Search for the cell housing the specified text and yield its (x, y) center coordinate. 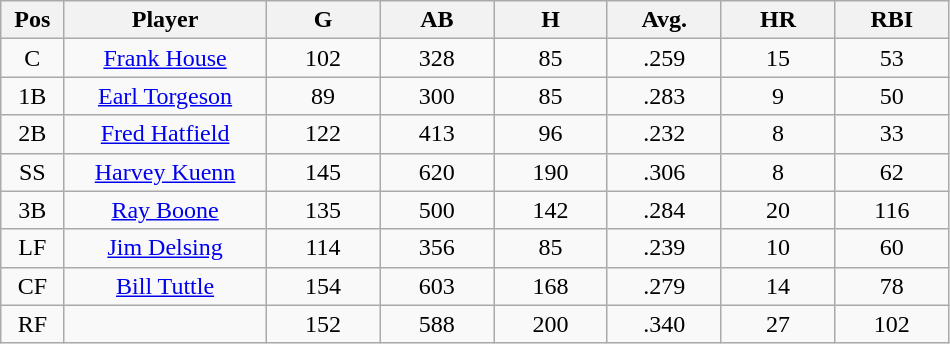
89 (323, 96)
Frank House (165, 58)
LF (32, 248)
96 (551, 134)
.340 (664, 324)
CF (32, 286)
190 (551, 172)
.306 (664, 172)
Avg. (664, 20)
154 (323, 286)
9 (778, 96)
14 (778, 286)
G (323, 20)
Harvey Kuenn (165, 172)
.232 (664, 134)
135 (323, 210)
142 (551, 210)
Bill Tuttle (165, 286)
33 (892, 134)
145 (323, 172)
Earl Torgeson (165, 96)
Ray Boone (165, 210)
1B (32, 96)
.259 (664, 58)
60 (892, 248)
HR (778, 20)
C (32, 58)
AB (437, 20)
.284 (664, 210)
200 (551, 324)
SS (32, 172)
328 (437, 58)
RBI (892, 20)
20 (778, 210)
Jim Delsing (165, 248)
.279 (664, 286)
588 (437, 324)
Fred Hatfield (165, 134)
152 (323, 324)
3B (32, 210)
413 (437, 134)
50 (892, 96)
15 (778, 58)
H (551, 20)
2B (32, 134)
603 (437, 286)
Player (165, 20)
Pos (32, 20)
62 (892, 172)
116 (892, 210)
500 (437, 210)
RF (32, 324)
114 (323, 248)
122 (323, 134)
168 (551, 286)
300 (437, 96)
27 (778, 324)
78 (892, 286)
356 (437, 248)
620 (437, 172)
.283 (664, 96)
53 (892, 58)
10 (778, 248)
.239 (664, 248)
